Provide the [x, y] coordinate of the cell's center where the given text is located.  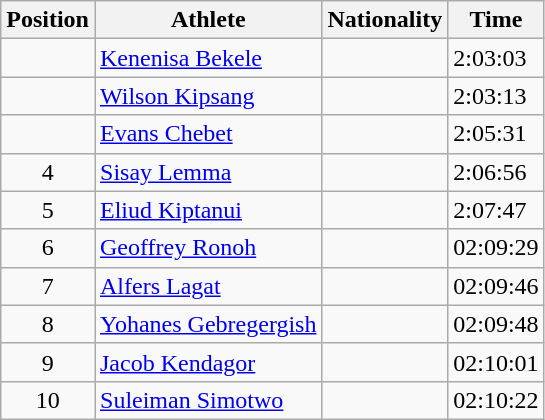
02:09:46 [496, 286]
6 [48, 248]
2:07:47 [496, 210]
Eliud Kiptanui [208, 210]
2:05:31 [496, 134]
5 [48, 210]
Wilson Kipsang [208, 96]
Position [48, 20]
Alfers Lagat [208, 286]
7 [48, 286]
02:10:01 [496, 362]
10 [48, 400]
Yohanes Gebregergish [208, 324]
2:06:56 [496, 172]
9 [48, 362]
02:09:29 [496, 248]
Athlete [208, 20]
2:03:13 [496, 96]
02:10:22 [496, 400]
Kenenisa Bekele [208, 58]
2:03:03 [496, 58]
02:09:48 [496, 324]
Suleiman Simotwo [208, 400]
8 [48, 324]
Evans Chebet [208, 134]
Sisay Lemma [208, 172]
Nationality [385, 20]
Time [496, 20]
4 [48, 172]
Geoffrey Ronoh [208, 248]
Jacob Kendagor [208, 362]
